Pinpoint the cell where the given text exists, returning its (X, Y) midpoint coordinate. 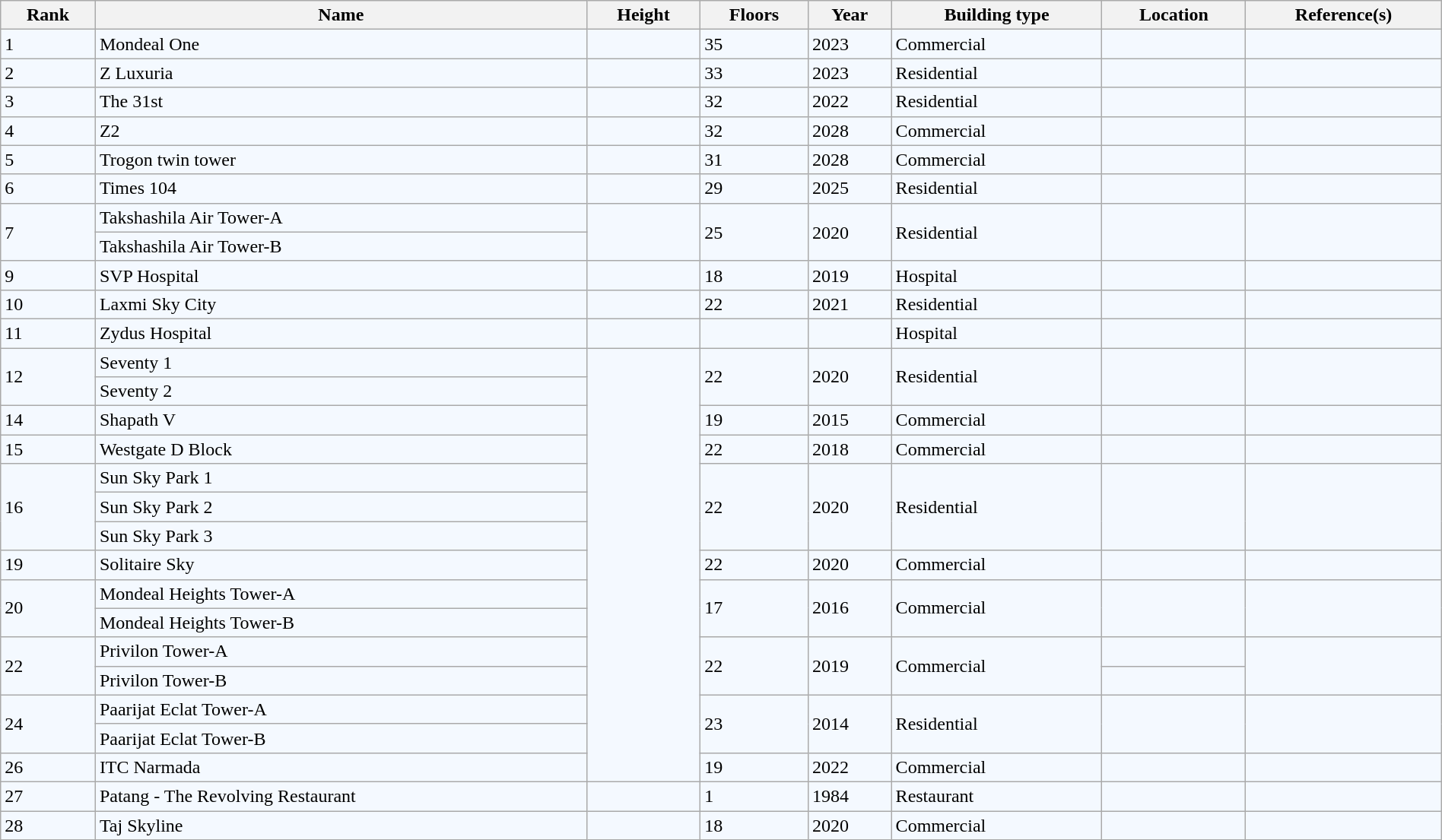
2025 (850, 189)
Sun Sky Park 2 (341, 507)
11 (49, 333)
Building type (996, 15)
Z Luxuria (341, 73)
31 (754, 160)
5 (49, 160)
Sun Sky Park 3 (341, 536)
14 (49, 420)
Takshashila Air Tower-A (341, 217)
Zydus Hospital (341, 333)
29 (754, 189)
Location (1174, 15)
9 (49, 275)
Laxmi Sky City (341, 304)
2014 (850, 724)
Privilon Tower-B (341, 680)
Rank (49, 15)
27 (49, 796)
2018 (850, 449)
2016 (850, 608)
The 31st (341, 102)
Mondeal Heights Tower-B (341, 623)
Seventy 2 (341, 391)
24 (49, 724)
Restaurant (996, 796)
35 (754, 44)
25 (754, 232)
2021 (850, 304)
Height (643, 15)
17 (754, 608)
Floors (754, 15)
1984 (850, 796)
23 (754, 724)
Solitaire Sky (341, 565)
12 (49, 377)
Mondeal One (341, 44)
33 (754, 73)
6 (49, 189)
Year (850, 15)
Mondeal Heights Tower-A (341, 594)
20 (49, 608)
Sun Sky Park 1 (341, 478)
Patang - The Revolving Restaurant (341, 796)
2015 (850, 420)
ITC Narmada (341, 767)
10 (49, 304)
Trogon twin tower (341, 160)
28 (49, 825)
4 (49, 131)
15 (49, 449)
Privilon Tower-A (341, 651)
Paarijat Eclat Tower-B (341, 738)
Paarijat Eclat Tower-A (341, 709)
3 (49, 102)
Seventy 1 (341, 363)
Westgate D Block (341, 449)
Z2 (341, 131)
Reference(s) (1343, 15)
Taj Skyline (341, 825)
Shapath V (341, 420)
7 (49, 232)
26 (49, 767)
Name (341, 15)
2 (49, 73)
16 (49, 507)
Times 104 (341, 189)
Takshashila Air Tower-B (341, 246)
SVP Hospital (341, 275)
